Return [X, Y] of the center of cell containing provided text 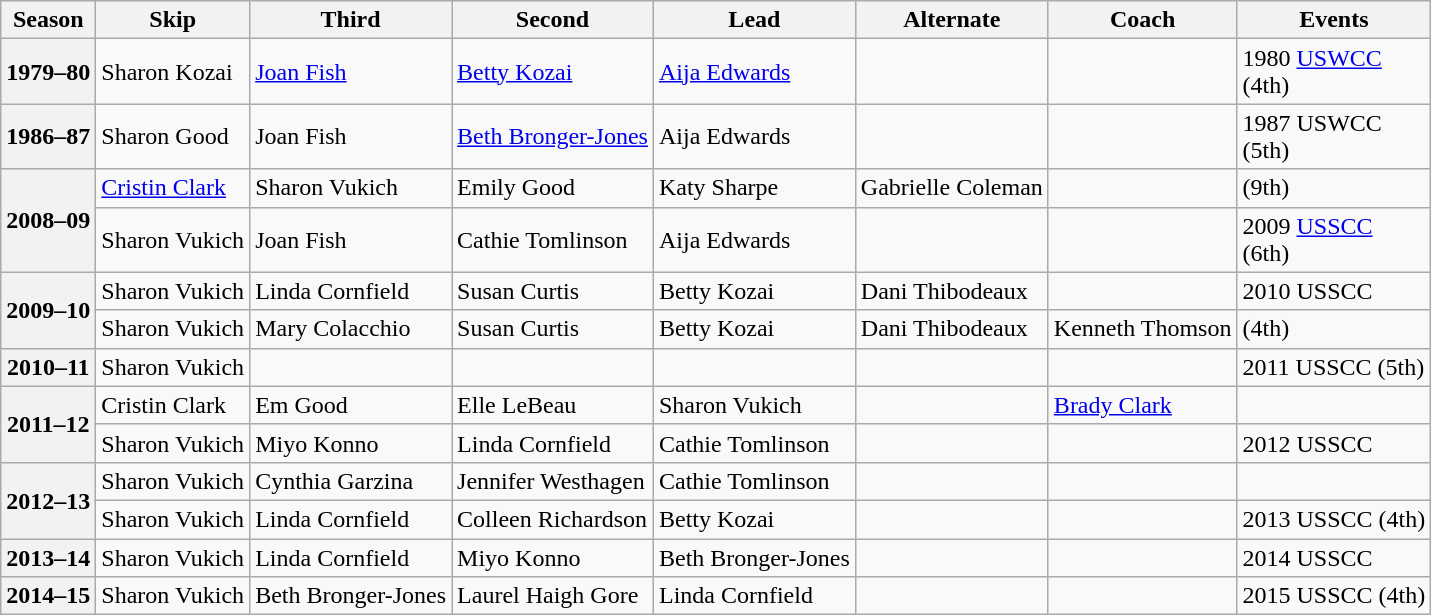
Alternate [952, 20]
Skip [173, 20]
2012–13 [48, 500]
2009–10 [48, 310]
Jennifer Westhagen [553, 481]
Gabrielle Coleman [952, 188]
Events [1334, 20]
1980 USWCC (4th) [1334, 72]
Season [48, 20]
(4th) [1334, 329]
2014–15 [48, 596]
Brady Clark [1142, 405]
2010–11 [48, 367]
Katy Sharpe [754, 188]
2014 USSCC [1334, 557]
2010 USSCC [1334, 291]
2011–12 [48, 424]
2012 USSCC [1334, 443]
Cynthia Garzina [351, 481]
1979–80 [48, 72]
Second [553, 20]
Em Good [351, 405]
1986–87 [48, 136]
1987 USWCC (5th) [1334, 136]
Sharon Kozai [173, 72]
Colleen Richardson [553, 519]
Kenneth Thomson [1142, 329]
(9th) [1334, 188]
Lead [754, 20]
Third [351, 20]
2013 USSCC (4th) [1334, 519]
2013–14 [48, 557]
2011 USSCC (5th) [1334, 367]
Coach [1142, 20]
Emily Good [553, 188]
Laurel Haigh Gore [553, 596]
Mary Colacchio [351, 329]
2009 USSCC (6th) [1334, 240]
2008–09 [48, 220]
Sharon Good [173, 136]
2015 USSCC (4th) [1334, 596]
Elle LeBeau [553, 405]
